Search for the cell housing the specified text and yield its [X, Y] center coordinate. 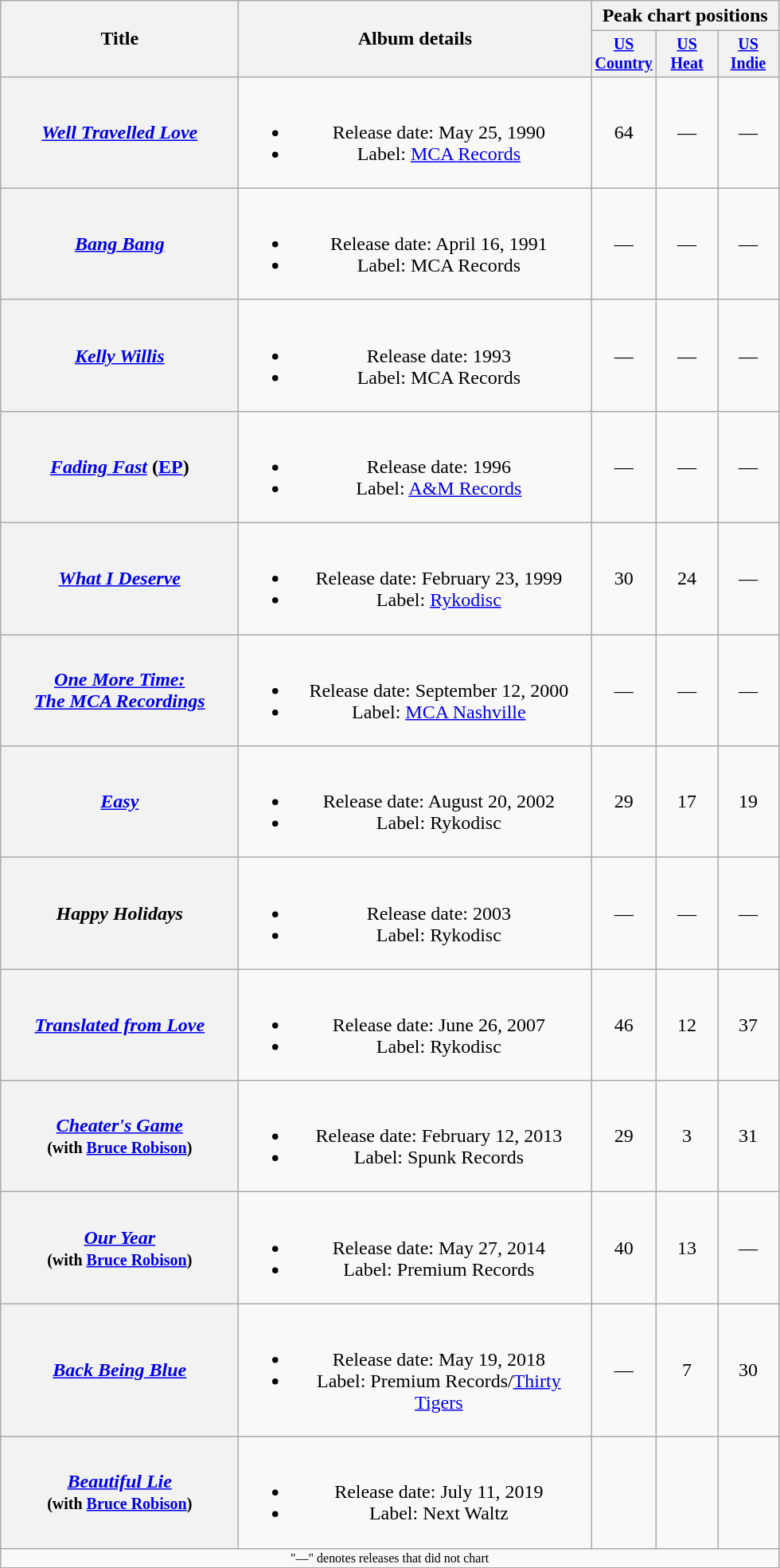
Release date: 2003Label: Rykodisc [415, 913]
3 [688, 1136]
Release date: May 25, 1990Label: MCA Records [415, 132]
37 [748, 1025]
Kelly Willis [119, 355]
Happy Holidays [119, 913]
What I Deserve [119, 579]
Release date: June 26, 2007Label: Rykodisc [415, 1025]
Release date: 1993Label: MCA Records [415, 355]
Release date: July 11, 2019Label: Next Waltz [415, 1492]
Fading Fast (EP) [119, 467]
One More Time:The MCA Recordings [119, 690]
Cheater's Game(with Bruce Robison) [119, 1136]
Release date: February 23, 1999Label: Rykodisc [415, 579]
Release date: September 12, 2000Label: MCA Nashville [415, 690]
Release date: 1996Label: A&M Records [415, 467]
Well Travelled Love [119, 132]
12 [688, 1025]
US Country [624, 54]
Release date: April 16, 1991Label: MCA Records [415, 244]
Beautiful Lie(with Bruce Robison) [119, 1492]
46 [624, 1025]
Easy [119, 802]
Release date: February 12, 2013Label: Spunk Records [415, 1136]
Album details [415, 39]
31 [748, 1136]
Release date: May 27, 2014Label: Premium Records [415, 1248]
Title [119, 39]
Peak chart positions [685, 16]
"—" denotes releases that did not chart [390, 1558]
24 [688, 579]
19 [748, 802]
Our Year(with Bruce Robison) [119, 1248]
40 [624, 1248]
US Heat [688, 54]
Bang Bang [119, 244]
13 [688, 1248]
17 [688, 802]
64 [624, 132]
Release date: August 20, 2002Label: Rykodisc [415, 802]
Back Being Blue [119, 1370]
Translated from Love [119, 1025]
Release date: May 19, 2018Label: Premium Records/Thirty Tigers [415, 1370]
US Indie [748, 54]
7 [688, 1370]
